Determine the (X, Y) coordinate at the center of the cell enclosing the given text.  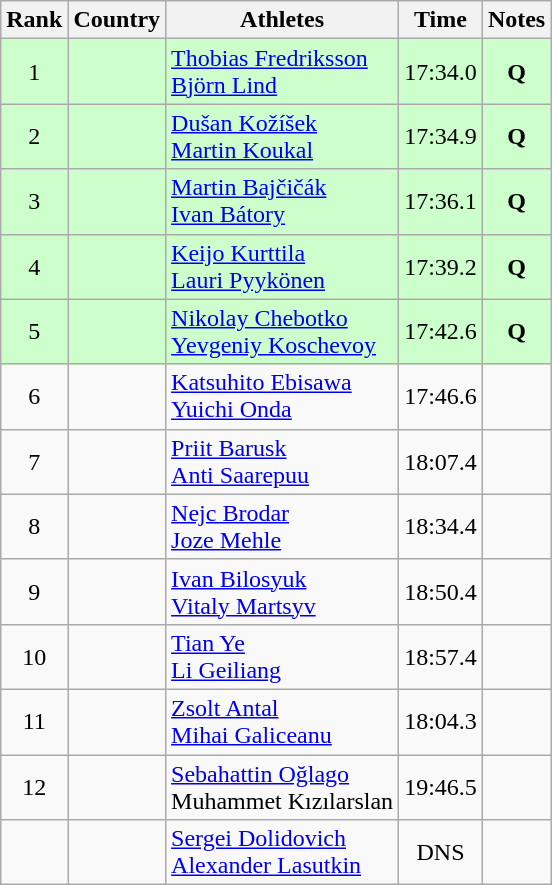
Sebahattin Oğlago Muhammet Kızılarslan (282, 786)
6 (34, 396)
Ivan Bilosyuk Vitaly Martsyv (282, 592)
17:42.6 (441, 332)
Martin Bajčičák Ivan Bátory (282, 202)
Dušan Kožíšek Martin Koukal (282, 136)
Nejc Brodar Joze Mehle (282, 526)
9 (34, 592)
18:04.3 (441, 722)
17:34.0 (441, 72)
10 (34, 656)
17:39.2 (441, 266)
Priit Barusk Anti Saarepuu (282, 462)
18:50.4 (441, 592)
1 (34, 72)
11 (34, 722)
18:34.4 (441, 526)
DNS (441, 852)
Keijo Kurttila Lauri Pyykönen (282, 266)
18:07.4 (441, 462)
Rank (34, 20)
Notes (516, 20)
Athletes (282, 20)
17:36.1 (441, 202)
12 (34, 786)
Zsolt Antal Mihai Galiceanu (282, 722)
17:46.6 (441, 396)
Nikolay Chebotko Yevgeniy Koschevoy (282, 332)
19:46.5 (441, 786)
Time (441, 20)
Tian Ye Li Geiliang (282, 656)
3 (34, 202)
2 (34, 136)
Thobias Fredriksson Björn Lind (282, 72)
Sergei Dolidovich Alexander Lasutkin (282, 852)
17:34.9 (441, 136)
Katsuhito Ebisawa Yuichi Onda (282, 396)
7 (34, 462)
4 (34, 266)
8 (34, 526)
Country (117, 20)
18:57.4 (441, 656)
5 (34, 332)
